Provide the (X, Y) coordinate of the cell's center where the given text is located.  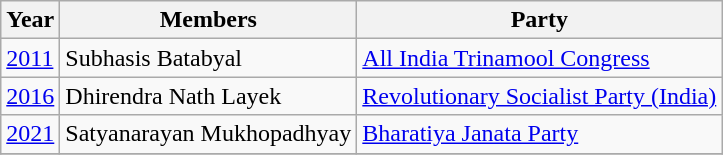
Revolutionary Socialist Party (India) (540, 96)
Bharatiya Janata Party (540, 134)
2021 (30, 134)
Subhasis Batabyal (208, 58)
Members (208, 20)
Dhirendra Nath Layek (208, 96)
All India Trinamool Congress (540, 58)
Year (30, 20)
Satyanarayan Mukhopadhyay (208, 134)
Party (540, 20)
2016 (30, 96)
2011 (30, 58)
